Provide the [x, y] coordinate of the cell's center where the given text is located.  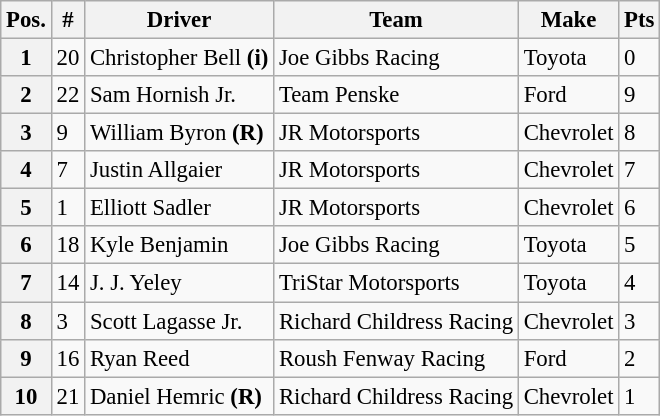
Sam Hornish Jr. [180, 95]
# [68, 20]
Roush Fenway Racing [396, 358]
J. J. Yeley [180, 283]
Pts [640, 20]
14 [68, 283]
Christopher Bell (i) [180, 58]
Make [568, 20]
William Byron (R) [180, 133]
Team [396, 20]
Driver [180, 20]
22 [68, 95]
Kyle Benjamin [180, 245]
0 [640, 58]
Daniel Hemric (R) [180, 396]
Team Penske [396, 95]
20 [68, 58]
21 [68, 396]
TriStar Motorsports [396, 283]
Ryan Reed [180, 358]
Elliott Sadler [180, 208]
Pos. [26, 20]
10 [26, 396]
18 [68, 245]
16 [68, 358]
Scott Lagasse Jr. [180, 321]
Justin Allgaier [180, 170]
